For the text-containing cell, return its midpoint in (X, Y) coordinate format. 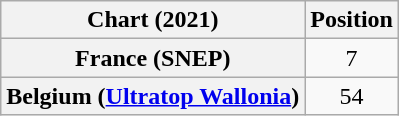
7 (352, 58)
54 (352, 96)
Chart (2021) (153, 20)
Belgium (Ultratop Wallonia) (153, 96)
France (SNEP) (153, 58)
Position (352, 20)
